For the text-containing cell, return its midpoint in (X, Y) coordinate format. 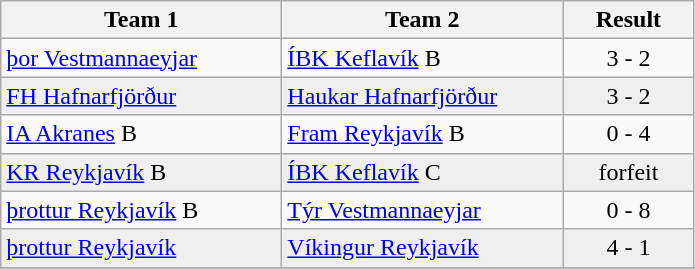
Team 1 (142, 20)
Týr Vestmannaeyjar (422, 210)
ÍBK Keflavík B (422, 58)
Víkingur Reykjavík (422, 248)
þor Vestmannaeyjar (142, 58)
Haukar Hafnarfjörður (422, 96)
forfeit (628, 172)
Team 2 (422, 20)
Result (628, 20)
0 - 8 (628, 210)
0 - 4 (628, 134)
þrottur Reykjavík B (142, 210)
ÍBK Keflavík C (422, 172)
4 - 1 (628, 248)
þrottur Reykjavík (142, 248)
KR Reykjavík B (142, 172)
Fram Reykjavík B (422, 134)
IA Akranes B (142, 134)
FH Hafnarfjörður (142, 96)
